Return (X, Y) of the center of cell containing provided text 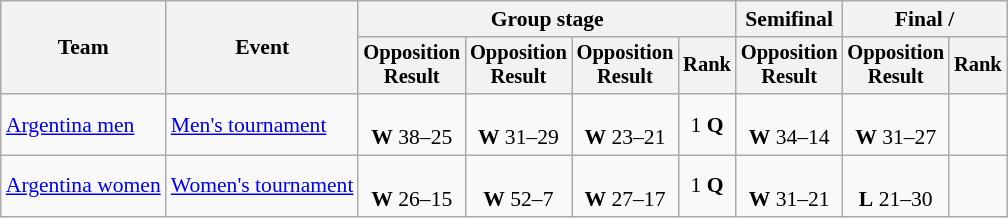
W 34–14 (790, 124)
W 38–25 (412, 124)
Argentina women (84, 186)
W 31–29 (518, 124)
Argentina men (84, 124)
W 31–21 (790, 186)
L 21–30 (896, 186)
Semifinal (790, 19)
Event (262, 48)
Final / (924, 19)
Team (84, 48)
Women's tournament (262, 186)
W 27–17 (626, 186)
W 23–21 (626, 124)
Group stage (546, 19)
W 26–15 (412, 186)
W 52–7 (518, 186)
W 31–27 (896, 124)
Men's tournament (262, 124)
